Pinpoint the cell where the given text exists, returning its [X, Y] midpoint coordinate. 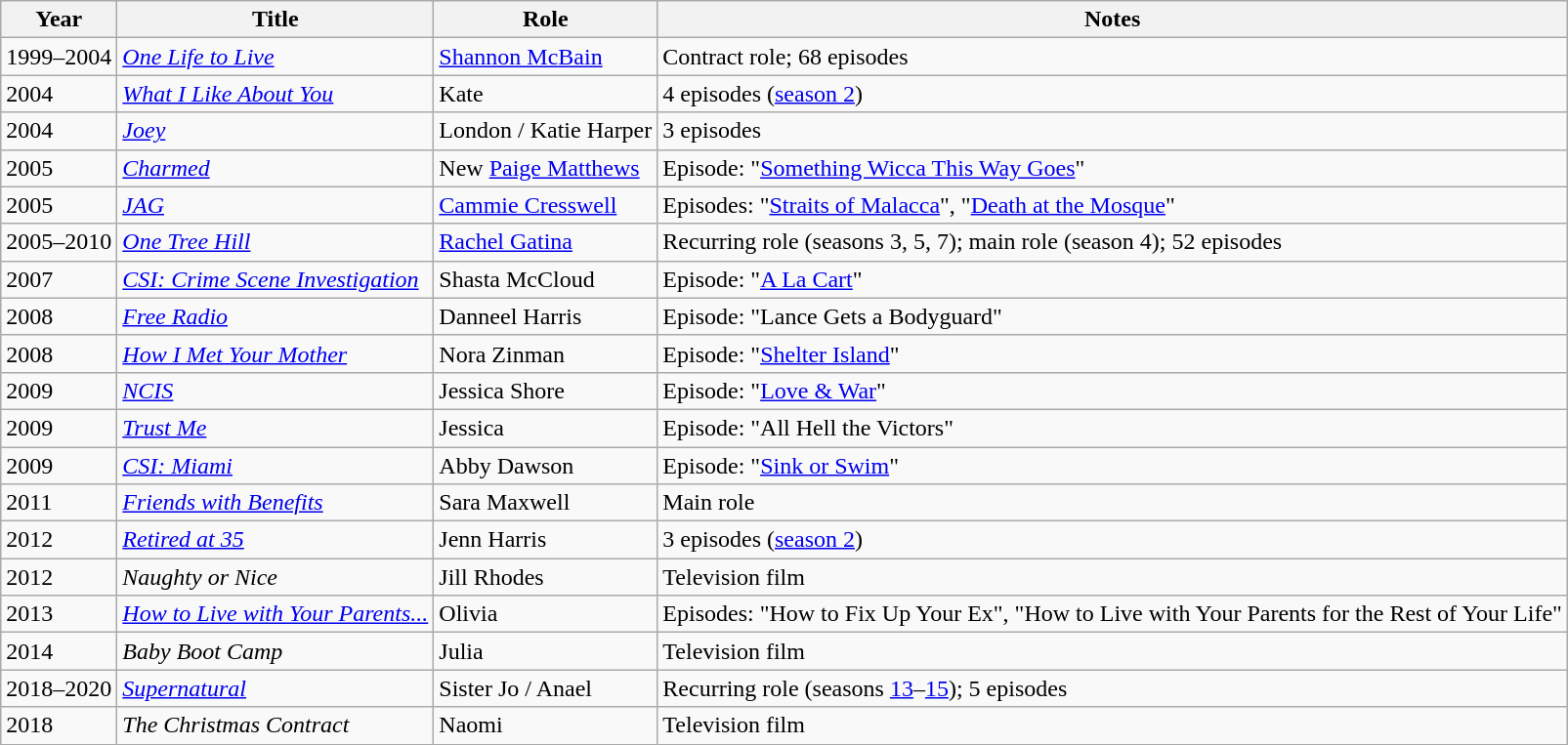
Role [545, 20]
Naomi [545, 725]
Naughty or Nice [275, 577]
2014 [59, 651]
4 episodes (season 2) [1113, 94]
Shasta McCloud [545, 279]
3 episodes (season 2) [1113, 540]
Charmed [275, 168]
Episodes: "Straits of Malacca", "Death at the Mosque" [1113, 205]
Retired at 35 [275, 540]
Danneel Harris [545, 316]
Recurring role (seasons 3, 5, 7); main role (season 4); 52 episodes [1113, 242]
What I Like About You [275, 94]
CSI: Crime Scene Investigation [275, 279]
Olivia [545, 614]
Sister Jo / Anael [545, 688]
Episode: "Something Wicca This Way Goes" [1113, 168]
Jessica Shore [545, 391]
Title [275, 20]
Recurring role (seasons 13–15); 5 episodes [1113, 688]
JAG [275, 205]
How to Live with Your Parents... [275, 614]
Episode: "Sink or Swim" [1113, 466]
Episode: "All Hell the Victors" [1113, 428]
2018 [59, 725]
2005–2010 [59, 242]
NCIS [275, 391]
Julia [545, 651]
Episode: "Lance Gets a Bodyguard" [1113, 316]
Friends with Benefits [275, 503]
Episode: "A La Cart" [1113, 279]
Jill Rhodes [545, 577]
Baby Boot Camp [275, 651]
Jessica [545, 428]
Trust Me [275, 428]
Kate [545, 94]
The Christmas Contract [275, 725]
Episode: "Love & War" [1113, 391]
Jenn Harris [545, 540]
2007 [59, 279]
Main role [1113, 503]
CSI: Miami [275, 466]
Abby Dawson [545, 466]
Nora Zinman [545, 353]
London / Katie Harper [545, 131]
Episode: "Shelter Island" [1113, 353]
Rachel Gatina [545, 242]
2013 [59, 614]
2011 [59, 503]
Year [59, 20]
New Paige Matthews [545, 168]
Shannon McBain [545, 57]
Free Radio [275, 316]
Sara Maxwell [545, 503]
Contract role; 68 episodes [1113, 57]
2018–2020 [59, 688]
One Life to Live [275, 57]
Joey [275, 131]
Supernatural [275, 688]
3 episodes [1113, 131]
Cammie Cresswell [545, 205]
How I Met Your Mother [275, 353]
Notes [1113, 20]
1999–2004 [59, 57]
Episodes: "How to Fix Up Your Ex", "How to Live with Your Parents for the Rest of Your Life" [1113, 614]
One Tree Hill [275, 242]
